For the text-containing cell, return its midpoint in [X, Y] coordinate format. 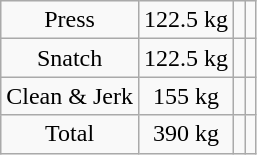
Clean & Jerk [70, 96]
155 kg [186, 96]
Press [70, 20]
390 kg [186, 134]
Snatch [70, 58]
Total [70, 134]
